Output the (x, y) coordinate of the center of the cell containing the given text.  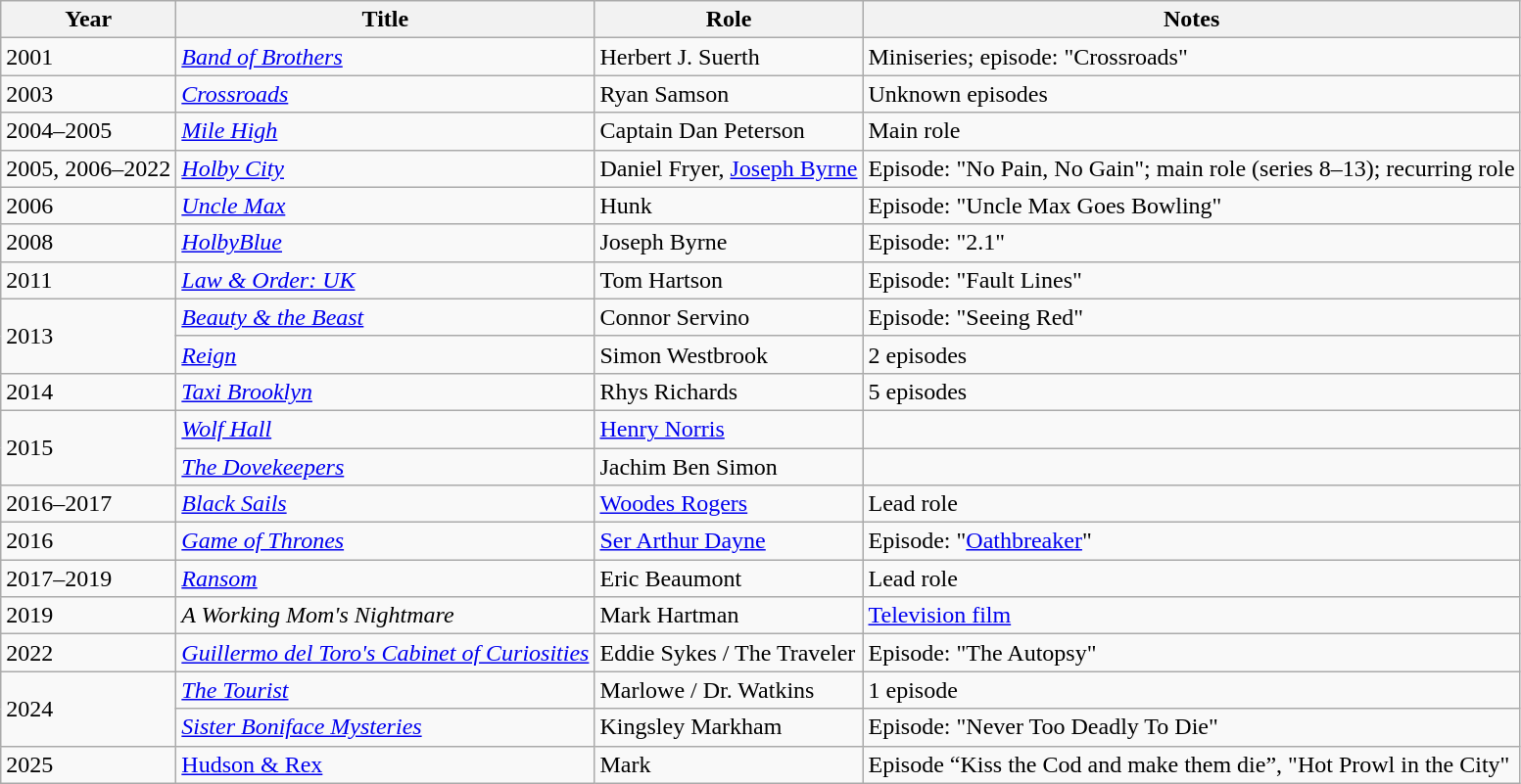
Daniel Fryer, Joseph Byrne (729, 168)
Unknown episodes (1191, 94)
2013 (88, 336)
Crossroads (386, 94)
Game of Thrones (386, 541)
Ser Arthur Dayne (729, 541)
Hunk (729, 206)
Joseph Byrne (729, 243)
Henry Norris (729, 429)
Episode: "Fault Lines" (1191, 280)
Law & Order: UK (386, 280)
Episode: "Never Too Deadly To Die" (1191, 727)
Black Sails (386, 504)
Ransom (386, 578)
Episode: "The Autopsy" (1191, 653)
The Tourist (386, 690)
Eric Beaumont (729, 578)
Beauty & the Beast (386, 317)
Mark Hartman (729, 616)
2014 (88, 392)
Jachim Ben Simon (729, 467)
Mile High (386, 131)
Holby City (386, 168)
Episode “Kiss the Cod and make them die”, "Hot Prowl in the City" (1191, 764)
Herbert J. Suerth (729, 57)
Episode: "No Pain, No Gain"; main role (series 8–13); recurring role (1191, 168)
Main role (1191, 131)
2015 (88, 447)
2006 (88, 206)
Notes (1191, 20)
Tom Hartson (729, 280)
Uncle Max (386, 206)
Taxi Brooklyn (386, 392)
Reign (386, 354)
2024 (88, 709)
Year (88, 20)
Episode: "Uncle Max Goes Bowling" (1191, 206)
Simon Westbrook (729, 354)
Woodes Rogers (729, 504)
Episode: "Seeing Red" (1191, 317)
Guillermo del Toro's Cabinet of Curiosities (386, 653)
Episode: "Oathbreaker" (1191, 541)
1 episode (1191, 690)
Wolf Hall (386, 429)
The Dovekeepers (386, 467)
2025 (88, 764)
2019 (88, 616)
2 episodes (1191, 354)
Mark (729, 764)
2017–2019 (88, 578)
Hudson & Rex (386, 764)
Connor Servino (729, 317)
Miniseries; episode: "Crossroads" (1191, 57)
Kingsley Markham (729, 727)
2016 (88, 541)
Band of Brothers (386, 57)
2011 (88, 280)
Television film (1191, 616)
2016–2017 (88, 504)
2004–2005 (88, 131)
2003 (88, 94)
5 episodes (1191, 392)
HolbyBlue (386, 243)
Marlowe / Dr. Watkins (729, 690)
Captain Dan Peterson (729, 131)
Ryan Samson (729, 94)
Title (386, 20)
Role (729, 20)
2005, 2006–2022 (88, 168)
Eddie Sykes / The Traveler (729, 653)
2022 (88, 653)
Episode: "2.1" (1191, 243)
2008 (88, 243)
2001 (88, 57)
Rhys Richards (729, 392)
Sister Boniface Mysteries (386, 727)
A Working Mom's Nightmare (386, 616)
